Determine the [X, Y] coordinate at the center of the cell enclosing the given text.  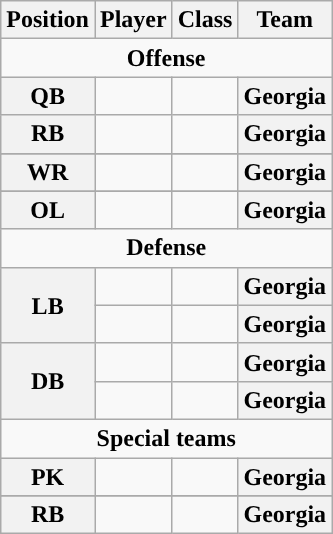
WR [48, 172]
Offense [166, 58]
Defense [166, 248]
Player [133, 20]
LB [48, 305]
Special teams [166, 438]
Position [48, 20]
PK [48, 477]
QB [48, 96]
Team [285, 20]
Class [205, 20]
DB [48, 381]
OL [48, 210]
